Return (X, Y) of the center of cell containing provided text 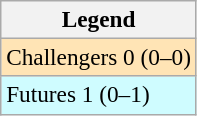
Challengers 0 (0–0) (99, 57)
Futures 1 (0–1) (99, 95)
Legend (99, 19)
